Return the [X, Y] coordinate for the center point of the cell that contains the specified text.  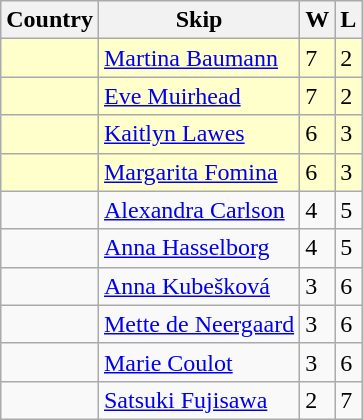
Satsuki Fujisawa [198, 400]
Kaitlyn Lawes [198, 134]
Mette de Neergaard [198, 324]
Martina Baumann [198, 58]
Skip [198, 20]
L [348, 20]
Anna Hasselborg [198, 248]
Eve Muirhead [198, 96]
Alexandra Carlson [198, 210]
W [318, 20]
Anna Kubešková [198, 286]
Country [50, 20]
Marie Coulot [198, 362]
Margarita Fomina [198, 172]
